Extract the (X, Y) coordinate from the center of the cell holding the provided text.  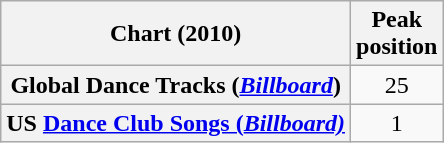
US Dance Club Songs (Billboard) (176, 123)
Global Dance Tracks (Billboard) (176, 85)
1 (397, 123)
Peakposition (397, 34)
25 (397, 85)
Chart (2010) (176, 34)
